Determine the [x, y] coordinate at the center of the cell enclosing the given text.  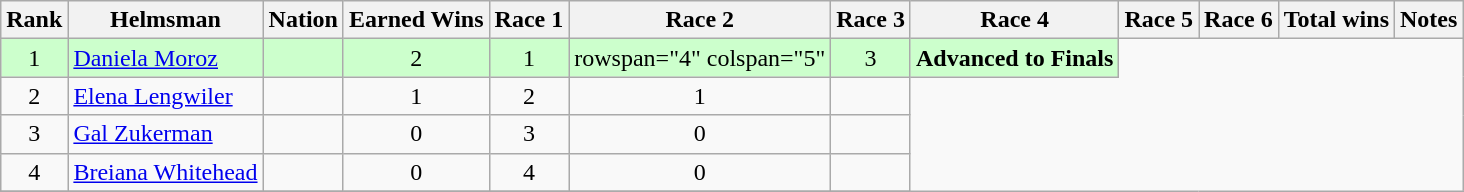
Helmsman [166, 20]
Daniela Moroz [166, 58]
Race 4 [1014, 20]
Total wins [1336, 20]
Race 5 [1159, 20]
Race 1 [529, 20]
Notes [1429, 20]
Rank [34, 20]
Breiana Whitehead [166, 172]
Gal Zukerman [166, 134]
Race 6 [1239, 20]
Advanced to Finals [1014, 58]
rowspan="4" colspan="5" [700, 58]
Elena Lengwiler [166, 96]
Nation [303, 20]
Race 3 [871, 20]
Earned Wins [416, 20]
Race 2 [700, 20]
